Find where the given text appears and provide that cell's center as (x, y) coordinate. 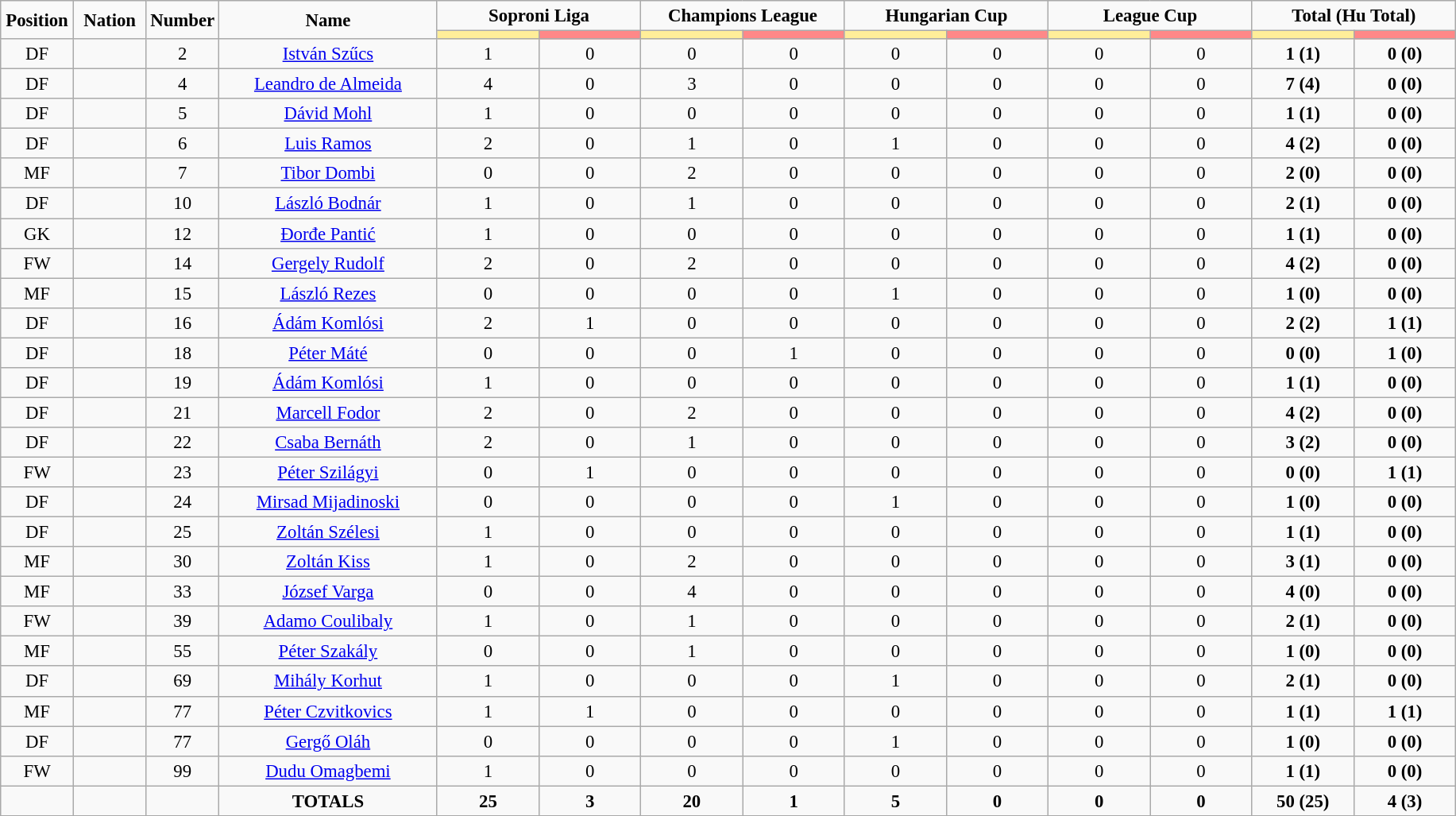
István Szűcs (329, 54)
Name (329, 20)
Luis Ramos (329, 144)
Dávid Mohl (329, 114)
4 (0) (1303, 592)
14 (183, 263)
39 (183, 621)
7 (4) (1303, 84)
József Varga (329, 592)
Đorđe Pantić (329, 234)
Zoltán Kiss (329, 562)
99 (183, 771)
2 (0) (1303, 174)
22 (183, 443)
55 (183, 652)
Csaba Bernáth (329, 443)
GK (37, 234)
Dudu Omagbemi (329, 771)
19 (183, 383)
21 (183, 412)
10 (183, 203)
Mihály Korhut (329, 682)
15 (183, 293)
24 (183, 502)
6 (183, 144)
Adamo Coulibaly (329, 621)
League Cup (1150, 16)
Gergő Oláh (329, 741)
18 (183, 353)
Hungarian Cup (946, 16)
Péter Máté (329, 353)
Gergely Rudolf (329, 263)
2 (2) (1303, 323)
László Rezes (329, 293)
Total (Hu Total) (1354, 16)
7 (183, 174)
Nation (110, 20)
Position (37, 20)
Péter Szilágyi (329, 472)
50 (25) (1303, 801)
12 (183, 234)
Mirsad Mijadinoski (329, 502)
Leandro de Almeida (329, 84)
Soproni Liga (539, 16)
Zoltán Szélesi (329, 532)
Tibor Dombi (329, 174)
33 (183, 592)
Number (183, 20)
69 (183, 682)
Marcell Fodor (329, 412)
TOTALS (329, 801)
16 (183, 323)
20 (692, 801)
Champions League (743, 16)
3 (2) (1303, 443)
Péter Szakály (329, 652)
3 (1) (1303, 562)
László Bodnár (329, 203)
4 (3) (1404, 801)
23 (183, 472)
30 (183, 562)
Péter Czvitkovics (329, 711)
